Provide the (x, y) coordinate of the cell's center where the given text is located.  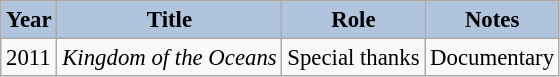
Year (29, 20)
Special thanks (354, 58)
Documentary (492, 58)
Notes (492, 20)
2011 (29, 58)
Role (354, 20)
Kingdom of the Oceans (170, 58)
Title (170, 20)
